For the text-containing cell, return its midpoint in (X, Y) coordinate format. 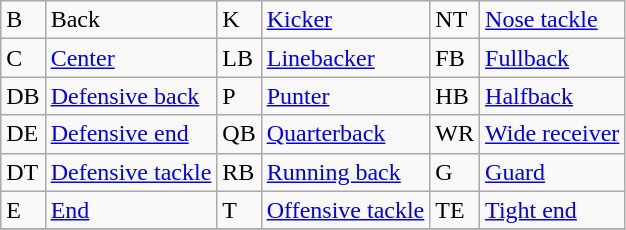
C (23, 58)
HB (455, 96)
Linebacker (346, 58)
NT (455, 20)
Back (131, 20)
Offensive tackle (346, 210)
Punter (346, 96)
Wide receiver (552, 134)
LB (239, 58)
FB (455, 58)
Kicker (346, 20)
P (239, 96)
End (131, 210)
G (455, 172)
Defensive back (131, 96)
T (239, 210)
E (23, 210)
RB (239, 172)
DT (23, 172)
Running back (346, 172)
WR (455, 134)
Nose tackle (552, 20)
Defensive tackle (131, 172)
Halfback (552, 96)
Quarterback (346, 134)
TE (455, 210)
Tight end (552, 210)
Guard (552, 172)
DB (23, 96)
QB (239, 134)
Fullback (552, 58)
B (23, 20)
DE (23, 134)
Defensive end (131, 134)
K (239, 20)
Center (131, 58)
